Detect which cell encompasses the target text, then output its [x, y] center coordinate. 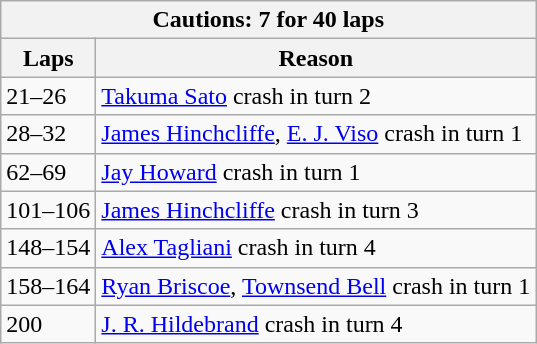
Takuma Sato crash in turn 2 [316, 96]
21–26 [48, 96]
Alex Tagliani crash in turn 4 [316, 248]
Reason [316, 58]
200 [48, 324]
Jay Howard crash in turn 1 [316, 172]
148–154 [48, 248]
Cautions: 7 for 40 laps [268, 20]
J. R. Hildebrand crash in turn 4 [316, 324]
62–69 [48, 172]
James Hinchcliffe, E. J. Viso crash in turn 1 [316, 134]
28–32 [48, 134]
Ryan Briscoe, Townsend Bell crash in turn 1 [316, 286]
Laps [48, 58]
James Hinchcliffe crash in turn 3 [316, 210]
101–106 [48, 210]
158–164 [48, 286]
